Find where the given text appears and provide that cell's center as [x, y] coordinate. 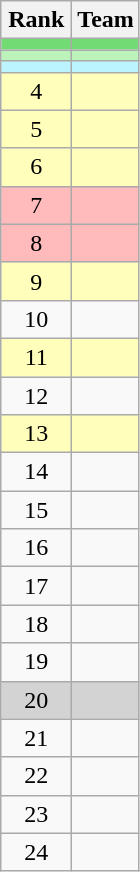
Rank [36, 20]
22 [36, 776]
7 [36, 205]
6 [36, 167]
5 [36, 129]
10 [36, 319]
17 [36, 586]
12 [36, 395]
23 [36, 814]
24 [36, 852]
15 [36, 510]
14 [36, 472]
8 [36, 243]
Team [106, 20]
18 [36, 624]
13 [36, 434]
11 [36, 357]
21 [36, 738]
9 [36, 281]
20 [36, 700]
16 [36, 548]
19 [36, 662]
4 [36, 91]
